Provide the (X, Y) coordinate of the cell's center where the given text is located.  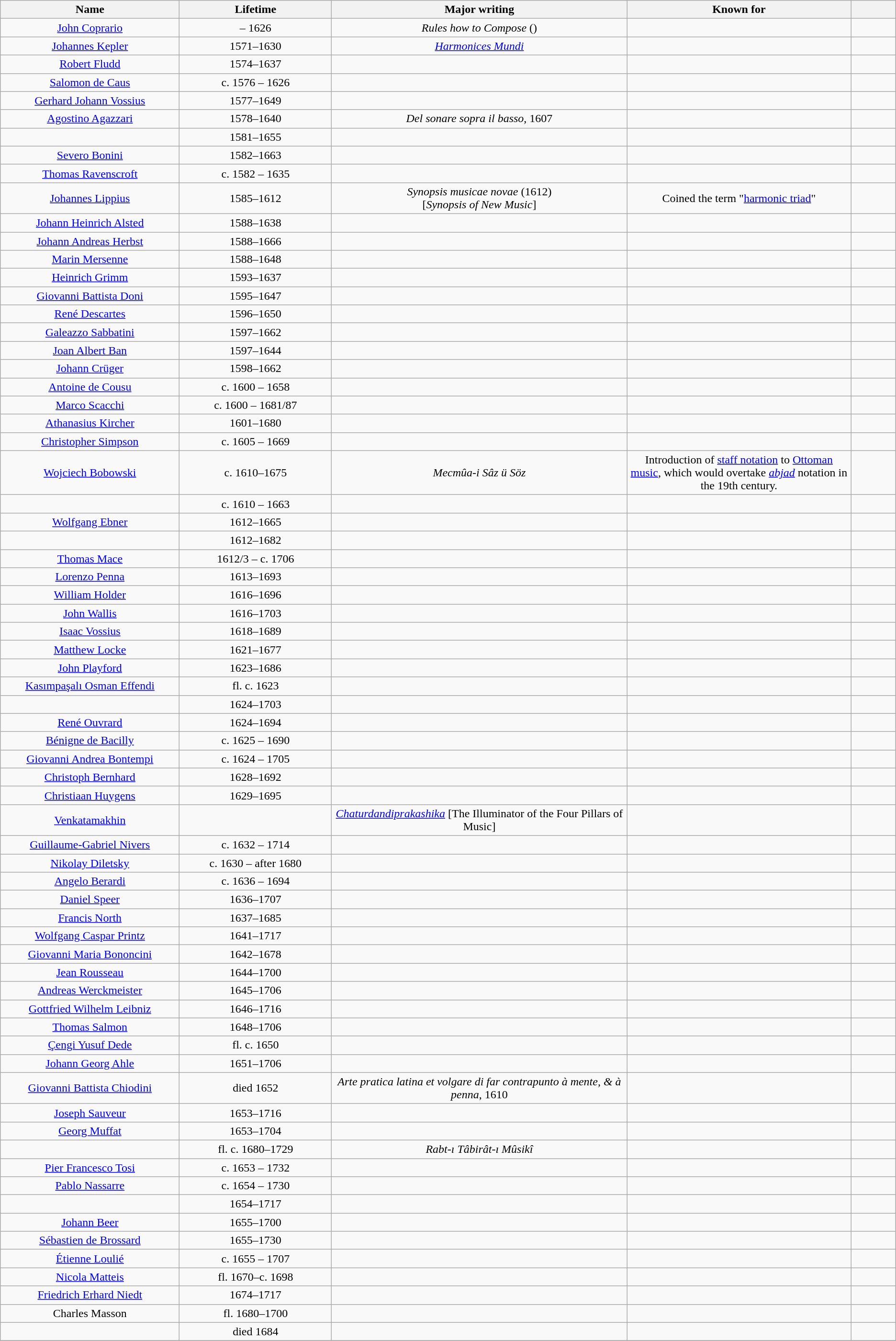
Robert Fludd (90, 64)
1646–1716 (256, 1009)
c. 1610–1675 (256, 473)
Antoine de Cousu (90, 387)
c. 1630 – after 1680 (256, 863)
Agostino Agazzari (90, 119)
1648–1706 (256, 1027)
1616–1696 (256, 595)
Johann Georg Ahle (90, 1063)
Giovanni Battista Chiodini (90, 1088)
c. 1605 – 1669 (256, 441)
Pier Francesco Tosi (90, 1168)
– 1626 (256, 28)
1624–1694 (256, 722)
Heinrich Grimm (90, 278)
1655–1700 (256, 1222)
1596–1650 (256, 314)
Coined the term "harmonic triad" (739, 198)
Pablo Nassarre (90, 1186)
fl. c. 1623 (256, 686)
c. 1582 – 1635 (256, 173)
1577–1649 (256, 101)
Known for (739, 10)
Harmonices Mundi (480, 46)
Giovanni Battista Doni (90, 296)
Thomas Ravenscroft (90, 173)
Jean Rousseau (90, 972)
1593–1637 (256, 278)
1598–1662 (256, 369)
1581–1655 (256, 137)
1651–1706 (256, 1063)
1582–1663 (256, 155)
Johann Crüger (90, 369)
Rules how to Compose () (480, 28)
Charles Masson (90, 1313)
c. 1610 – 1663 (256, 504)
Johann Beer (90, 1222)
Giovanni Maria Bononcini (90, 954)
fl. c. 1680–1729 (256, 1149)
Severo Bonini (90, 155)
Wolfgang Caspar Printz (90, 936)
fl. c. 1650 (256, 1045)
Chaturdandiprakashika [The Illuminator of the Four Pillars of Music] (480, 820)
1588–1638 (256, 223)
Georg Muffat (90, 1131)
1637–1685 (256, 918)
Lorenzo Penna (90, 577)
Johann Heinrich Alsted (90, 223)
Venkatamakhin (90, 820)
Çengi Yusuf Dede (90, 1045)
William Holder (90, 595)
Angelo Berardi (90, 881)
Bénigne de Bacilly (90, 741)
Christopher Simpson (90, 441)
1653–1716 (256, 1113)
Lifetime (256, 10)
c. 1655 – 1707 (256, 1259)
Johannes Kepler (90, 46)
Daniel Speer (90, 900)
John Playford (90, 668)
1601–1680 (256, 423)
1571–1630 (256, 46)
1645–1706 (256, 991)
Francis North (90, 918)
Matthew Locke (90, 650)
1612–1665 (256, 522)
Thomas Salmon (90, 1027)
Johannes Lippius (90, 198)
René Ouvrard (90, 722)
1618–1689 (256, 631)
René Descartes (90, 314)
Sébastien de Brossard (90, 1240)
Thomas Mace (90, 559)
Galeazzo Sabbatini (90, 332)
died 1652 (256, 1088)
1629–1695 (256, 795)
1655–1730 (256, 1240)
Athanasius Kircher (90, 423)
1595–1647 (256, 296)
Johann Andreas Herbst (90, 241)
c. 1576 – 1626 (256, 82)
1624–1703 (256, 704)
Del sonare sopra il basso, 1607 (480, 119)
c. 1654 – 1730 (256, 1186)
1641–1717 (256, 936)
John Wallis (90, 613)
Étienne Loulié (90, 1259)
Joseph Sauveur (90, 1113)
1654–1717 (256, 1204)
1628–1692 (256, 777)
Isaac Vossius (90, 631)
Nikolay Diletsky (90, 863)
Arte pratica latina et volgare di far contrapunto à mente, & à penna, 1610 (480, 1088)
1613–1693 (256, 577)
Marin Mersenne (90, 259)
c. 1653 – 1732 (256, 1168)
Friedrich Erhard Niedt (90, 1295)
Joan Albert Ban (90, 350)
Guillaume-Gabriel Nivers (90, 845)
died 1684 (256, 1331)
1653–1704 (256, 1131)
Kasımpaşalı Osman Effendi (90, 686)
1612/3 – c. 1706 (256, 559)
1588–1648 (256, 259)
c. 1624 – 1705 (256, 759)
fl. 1680–1700 (256, 1313)
Andreas Werckmeister (90, 991)
Gottfried Wilhelm Leibniz (90, 1009)
1642–1678 (256, 954)
1597–1662 (256, 332)
1585–1612 (256, 198)
1612–1682 (256, 540)
Giovanni Andrea Bontempi (90, 759)
Major writing (480, 10)
1588–1666 (256, 241)
Introduction of staff notation to Ottoman music, which would overtake abjad notation in the 19th century. (739, 473)
Mecmûa-i Sâz ü Söz (480, 473)
Nicola Matteis (90, 1277)
Name (90, 10)
1674–1717 (256, 1295)
Rabt-ı Tâbirât-ı Mûsikî (480, 1149)
1574–1637 (256, 64)
c. 1600 – 1681/87 (256, 405)
Christiaan Huygens (90, 795)
c. 1632 – 1714 (256, 845)
Wojciech Bobowski (90, 473)
Salomon de Caus (90, 82)
Marco Scacchi (90, 405)
1623–1686 (256, 668)
Christoph Bernhard (90, 777)
1636–1707 (256, 900)
fl. 1670–c. 1698 (256, 1277)
1616–1703 (256, 613)
Gerhard Johann Vossius (90, 101)
1644–1700 (256, 972)
Wolfgang Ebner (90, 522)
1578–1640 (256, 119)
c. 1625 – 1690 (256, 741)
1597–1644 (256, 350)
John Coprario (90, 28)
Synopsis musicae novae (1612)[Synopsis of New Music] (480, 198)
c. 1600 – 1658 (256, 387)
c. 1636 – 1694 (256, 881)
1621–1677 (256, 650)
